Return the (x, y) coordinate for the center point of the cell that contains the specified text.  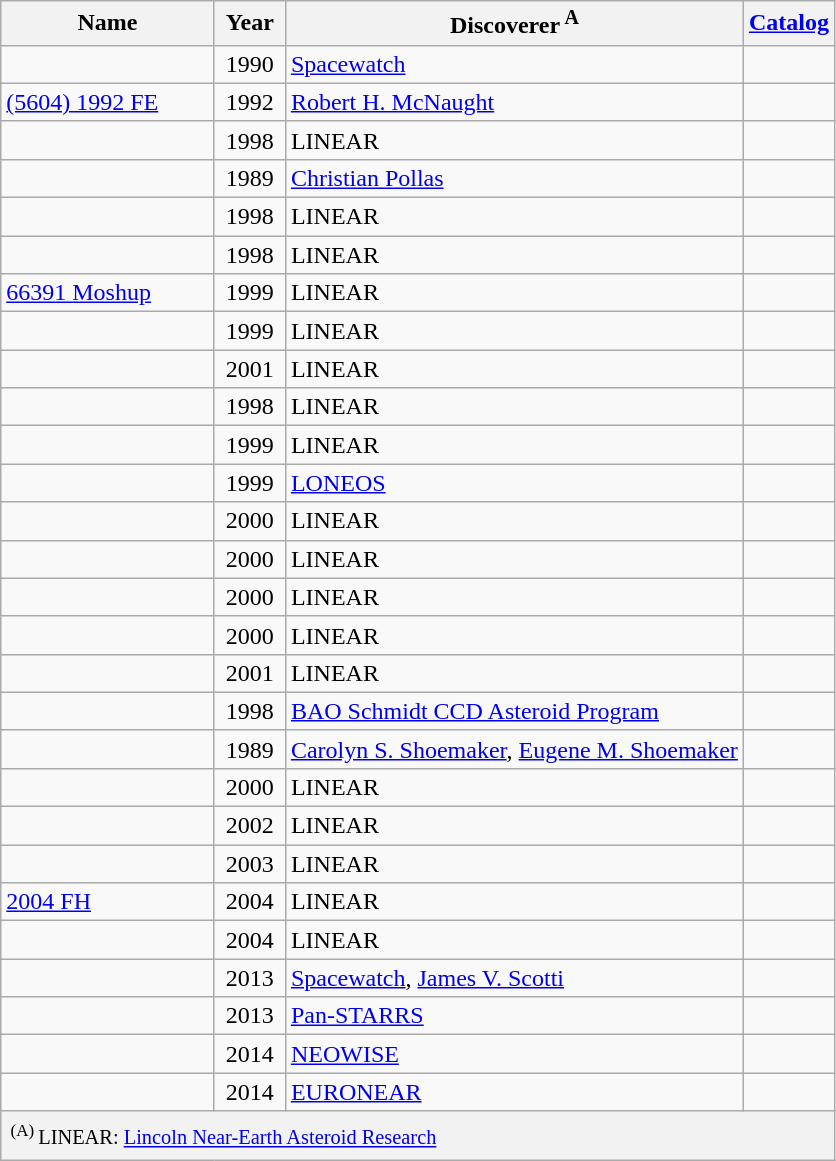
Catalog (788, 24)
(A) LINEAR: Lincoln Near-Earth Asteroid Research (418, 1136)
Spacewatch (514, 64)
2004 FH (108, 902)
Carolyn S. Shoemaker, Eugene M. Shoemaker (514, 749)
(5604) 1992 FE (108, 102)
2002 (250, 826)
Name (108, 24)
EURONEAR (514, 1092)
Christian Pollas (514, 178)
Spacewatch, James V. Scotti (514, 978)
1990 (250, 64)
66391 Moshup (108, 293)
2003 (250, 864)
Year (250, 24)
Pan-STARRS (514, 1016)
Discoverer A (514, 24)
NEOWISE (514, 1054)
BAO Schmidt CCD Asteroid Program (514, 711)
1992 (250, 102)
Robert H. McNaught (514, 102)
LONEOS (514, 483)
